Search for the cell housing the specified text and yield its (x, y) center coordinate. 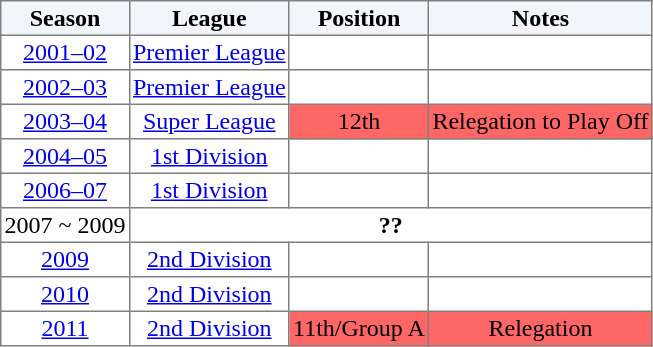
2011 (65, 328)
2006–07 (65, 190)
Super League (209, 121)
2003–04 (65, 121)
2010 (65, 294)
2004–05 (65, 156)
2007 ~ 2009 (65, 225)
2009 (65, 259)
?? (390, 225)
Relegation (541, 328)
11th/Group A (358, 328)
2002–03 (65, 87)
Relegation to Play Off (541, 121)
Notes (541, 18)
Season (65, 18)
League (209, 18)
2001–02 (65, 52)
12th (358, 121)
Position (358, 18)
